Capture the cell that displays the provided text and extract its [X, Y] central coordinate. 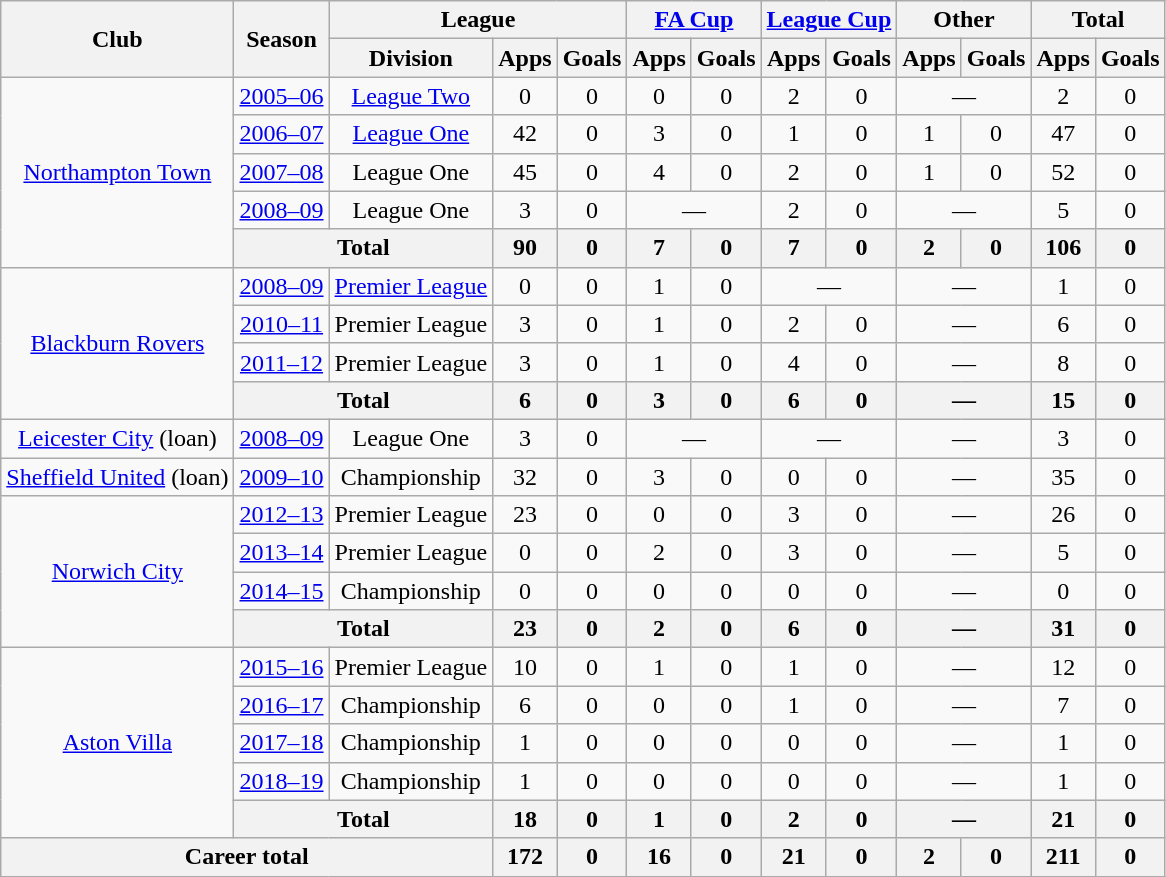
18 [525, 819]
90 [525, 248]
FA Cup [694, 20]
172 [525, 857]
League Two [411, 96]
Season [282, 39]
Club [118, 39]
16 [659, 857]
Aston Villa [118, 743]
35 [1063, 477]
2011–12 [282, 362]
52 [1063, 172]
2010–11 [282, 324]
2017–18 [282, 743]
Career total [247, 857]
2007–08 [282, 172]
2006–07 [282, 134]
2015–16 [282, 667]
45 [525, 172]
106 [1063, 248]
2018–19 [282, 781]
26 [1063, 515]
Sheffield United (loan) [118, 477]
Leicester City (loan) [118, 438]
8 [1063, 362]
42 [525, 134]
Northampton Town [118, 172]
League [478, 20]
47 [1063, 134]
Other [964, 20]
211 [1063, 857]
2012–13 [282, 515]
2016–17 [282, 705]
12 [1063, 667]
Division [411, 58]
League Cup [829, 20]
31 [1063, 629]
2014–15 [282, 591]
2009–10 [282, 477]
2013–14 [282, 553]
10 [525, 667]
Norwich City [118, 572]
15 [1063, 400]
32 [525, 477]
Blackburn Rovers [118, 343]
2005–06 [282, 96]
